Return the [x, y] coordinate for the center point of the cell that contains the specified text.  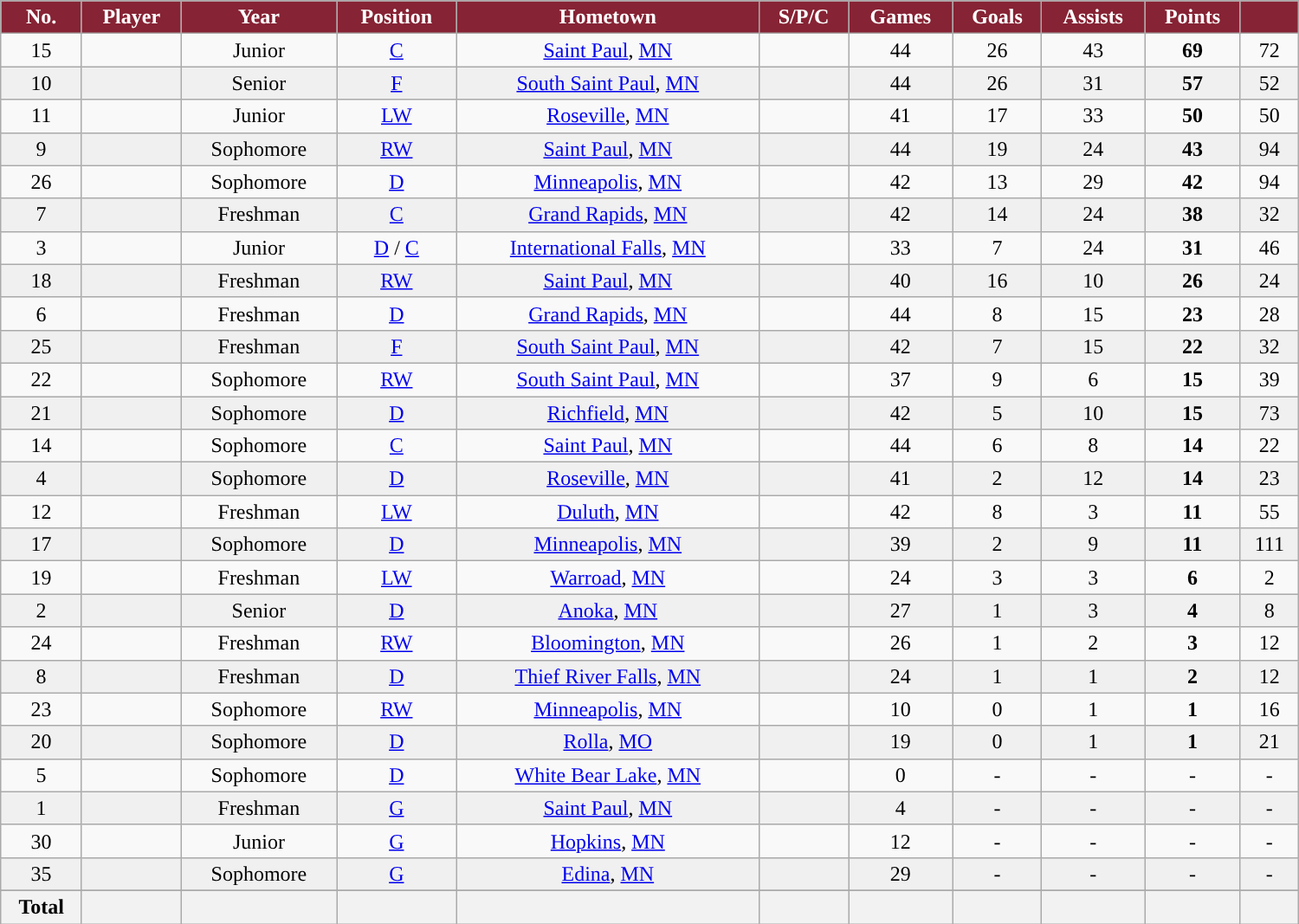
35 [42, 874]
40 [901, 281]
30 [42, 841]
Richfield, MN [608, 413]
73 [1270, 413]
Edina, MN [608, 874]
20 [42, 742]
Duluth, MN [608, 512]
69 [1193, 50]
57 [1193, 83]
Thief River Falls, MN [608, 676]
Warroad, MN [608, 578]
18 [42, 281]
37 [901, 379]
Hopkins, MN [608, 841]
52 [1270, 83]
55 [1270, 512]
46 [1270, 248]
Anoka, MN [608, 611]
111 [1270, 545]
Total [42, 907]
Player [132, 17]
Rolla, MO [608, 742]
13 [998, 182]
Bloomington, MN [608, 643]
Position [397, 17]
Points [1193, 17]
Year [259, 17]
72 [1270, 50]
25 [42, 346]
D / C [397, 248]
S/P/C [804, 17]
27 [901, 611]
38 [1193, 215]
Hometown [608, 17]
No. [42, 17]
Goals [998, 17]
White Bear Lake, MN [608, 775]
Games [901, 17]
International Falls, MN [608, 248]
Assists [1093, 17]
28 [1270, 313]
